Scan for the cell matching the given text and deliver its [X, Y] coordinate at center. 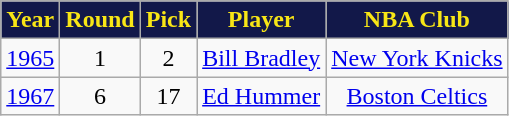
2 [168, 58]
Player [262, 20]
Boston Celtics [417, 96]
17 [168, 96]
Round [100, 20]
6 [100, 96]
Ed Hummer [262, 96]
1967 [30, 96]
1 [100, 58]
1965 [30, 58]
NBA Club [417, 20]
Year [30, 20]
New York Knicks [417, 58]
Pick [168, 20]
Bill Bradley [262, 58]
